Extract the [X, Y] coordinate from the center of the cell holding the provided text.  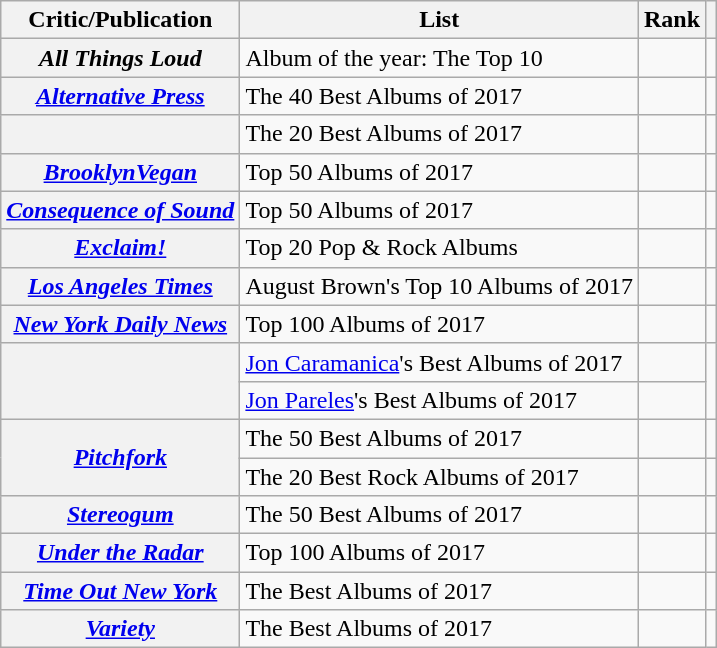
Album of the year: The Top 10 [440, 58]
Exclaim! [120, 248]
Top 20 Pop & Rock Albums [440, 248]
The 20 Best Rock Albums of 2017 [440, 477]
The 20 Best Albums of 2017 [440, 134]
Los Angeles Times [120, 286]
Variety [120, 629]
Under the Radar [120, 553]
New York Daily News [120, 324]
Jon Pareles's Best Albums of 2017 [440, 400]
BrooklynVegan [120, 172]
Time Out New York [120, 591]
Stereogum [120, 515]
The 40 Best Albums of 2017 [440, 96]
Consequence of Sound [120, 210]
Critic/Publication [120, 20]
Rank [672, 20]
Jon Caramanica's Best Albums of 2017 [440, 362]
August Brown's Top 10 Albums of 2017 [440, 286]
Pitchfork [120, 457]
All Things Loud [120, 58]
Alternative Press [120, 96]
List [440, 20]
